Extract the [X, Y] coordinate from the center of the cell holding the provided text.  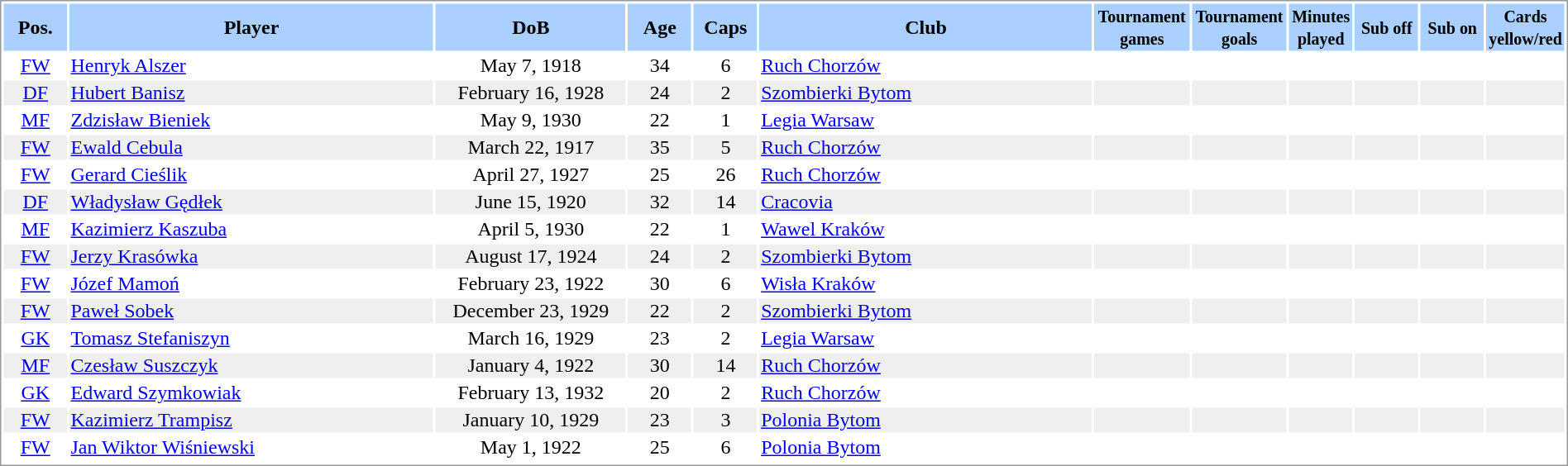
Tomasz Stefaniszyn [251, 338]
Club [926, 26]
5 [726, 148]
Sub off [1386, 26]
34 [660, 65]
Gerard Cieślik [251, 174]
December 23, 1929 [531, 311]
Wawel Kraków [926, 229]
Cracovia [926, 202]
20 [660, 392]
May 1, 1922 [531, 447]
February 23, 1922 [531, 283]
DoB [531, 26]
Wisła Kraków [926, 283]
Jerzy Krasówka [251, 257]
April 27, 1927 [531, 174]
Hubert Banisz [251, 93]
Sub on [1452, 26]
Cardsyellow/red [1526, 26]
Age [660, 26]
August 17, 1924 [531, 257]
3 [726, 421]
Tournamentgoals [1239, 26]
26 [726, 174]
Czesław Suszczyk [251, 366]
May 7, 1918 [531, 65]
June 15, 1920 [531, 202]
35 [660, 148]
Władysław Gędłek [251, 202]
32 [660, 202]
Kazimierz Trampisz [251, 421]
Kazimierz Kaszuba [251, 229]
February 16, 1928 [531, 93]
March 22, 1917 [531, 148]
Zdzisław Bieniek [251, 120]
Ewald Cebula [251, 148]
Henryk Alszer [251, 65]
Caps [726, 26]
May 9, 1930 [531, 120]
Minutesplayed [1322, 26]
March 16, 1929 [531, 338]
January 4, 1922 [531, 366]
Józef Mamoń [251, 283]
Tournamentgames [1141, 26]
Jan Wiktor Wiśniewski [251, 447]
Edward Szymkowiak [251, 392]
January 10, 1929 [531, 421]
Pos. [35, 26]
Paweł Sobek [251, 311]
Player [251, 26]
April 5, 1930 [531, 229]
February 13, 1932 [531, 392]
